Extract the [X, Y] coordinate from the center of the cell holding the provided text.  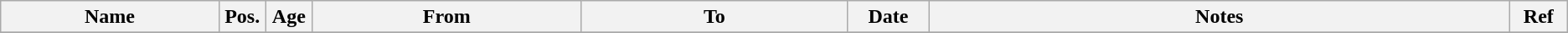
Notes [1220, 17]
To [714, 17]
From [447, 17]
Name [111, 17]
Ref [1538, 17]
Pos. [242, 17]
Age [289, 17]
Date [888, 17]
